Search for the cell housing the specified text and yield its [X, Y] center coordinate. 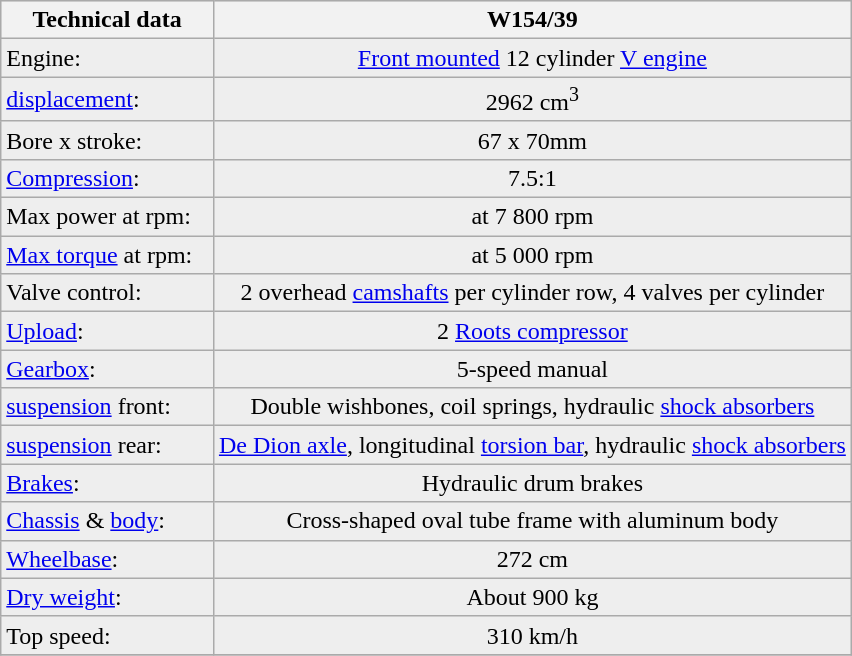
Dry weight: [108, 597]
Max torque at rpm: [108, 255]
Wheelbase: [108, 559]
2 Roots compressor [532, 331]
at 7 800 rpm [532, 217]
2962 cm3 [532, 100]
Gearbox: [108, 369]
Top speed: [108, 635]
at 5 000 rpm [532, 255]
W154/39 [532, 20]
272 cm [532, 559]
Bore x stroke: [108, 140]
About 900 kg [532, 597]
suspension rear: [108, 445]
Technical data [108, 20]
De Dion axle, longitudinal torsion bar, hydraulic shock absorbers [532, 445]
5-speed manual [532, 369]
Cross-shaped oval tube frame with aluminum body [532, 521]
310 km/h [532, 635]
Brakes: [108, 483]
67 x 70mm [532, 140]
Hydraulic drum brakes [532, 483]
Compression: [108, 178]
Upload: [108, 331]
Double wishbones, coil springs, hydraulic shock absorbers [532, 407]
Engine: [108, 58]
7.5:1 [532, 178]
Max power at rpm: [108, 217]
Valve control: [108, 293]
2 overhead camshafts per cylinder row, 4 valves per cylinder [532, 293]
displacement: [108, 100]
suspension front: [108, 407]
Chassis & body: [108, 521]
Front mounted 12 cylinder V engine [532, 58]
